Provide the [x, y] coordinate of the cell's center where the given text is located.  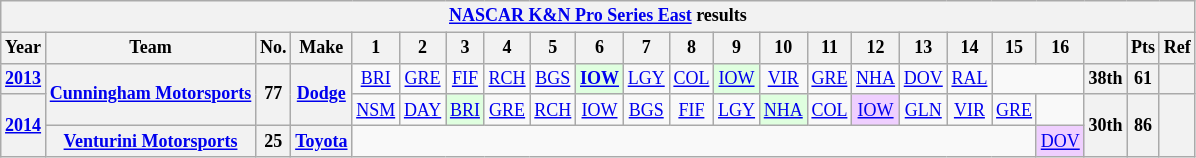
15 [1014, 48]
2014 [24, 125]
61 [1144, 78]
2013 [24, 78]
Cunningham Motorsports [150, 94]
NASCAR K&N Pro Series East results [598, 16]
No. [274, 48]
5 [553, 48]
Dodge [322, 94]
GLN [923, 110]
Ref [1177, 48]
Pts [1144, 48]
14 [970, 48]
8 [692, 48]
86 [1144, 125]
25 [274, 140]
Toyota [322, 140]
1 [376, 48]
13 [923, 48]
Team [150, 48]
2 [423, 48]
Year [24, 48]
9 [737, 48]
77 [274, 94]
4 [507, 48]
38th [1106, 78]
12 [876, 48]
NSM [376, 110]
7 [646, 48]
11 [830, 48]
RAL [970, 78]
30th [1106, 125]
16 [1060, 48]
Make [322, 48]
DAY [423, 110]
Venturini Motorsports [150, 140]
10 [783, 48]
6 [600, 48]
3 [466, 48]
